From the cell containing the given text, extract its center point as (X, Y) coordinate. 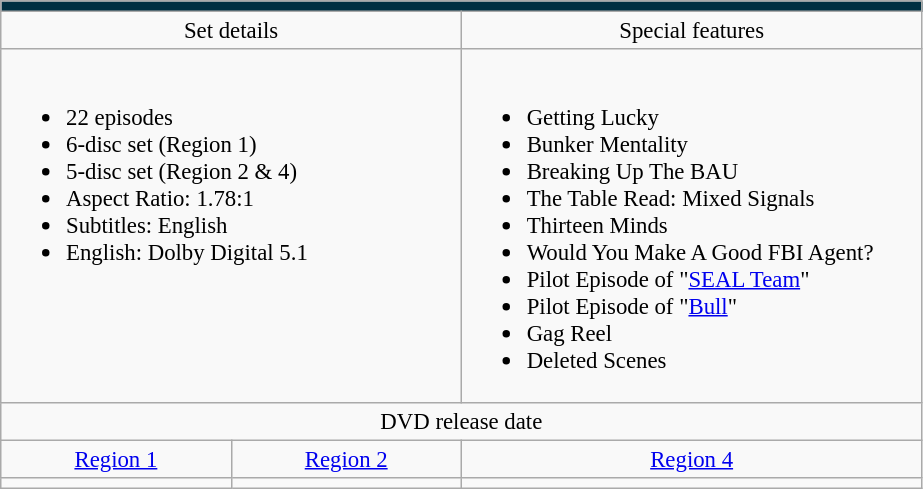
Special features (692, 31)
22 episodes6-disc set (Region 1)5-disc set (Region 2 & 4)Aspect Ratio: 1.78:1Subtitles: EnglishEnglish: Dolby Digital 5.1 (232, 226)
Region 2 (346, 459)
Set details (232, 31)
Region 1 (116, 459)
Region 4 (692, 459)
DVD release date (462, 421)
